Find where the given text appears and provide that cell's center as (X, Y) coordinate. 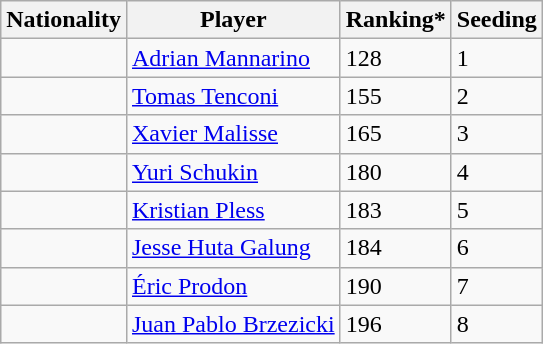
155 (396, 96)
190 (396, 286)
180 (396, 172)
5 (496, 210)
Player (233, 20)
2 (496, 96)
4 (496, 172)
8 (496, 324)
Yuri Schukin (233, 172)
3 (496, 134)
Tomas Tenconi (233, 96)
Xavier Malisse (233, 134)
Nationality (64, 20)
6 (496, 248)
184 (396, 248)
1 (496, 58)
183 (396, 210)
Jesse Huta Galung (233, 248)
196 (396, 324)
Ranking* (396, 20)
128 (396, 58)
165 (396, 134)
Adrian Mannarino (233, 58)
Juan Pablo Brzezicki (233, 324)
7 (496, 286)
Kristian Pless (233, 210)
Seeding (496, 20)
Éric Prodon (233, 286)
